Output the (X, Y) coordinate of the center of the cell containing the given text.  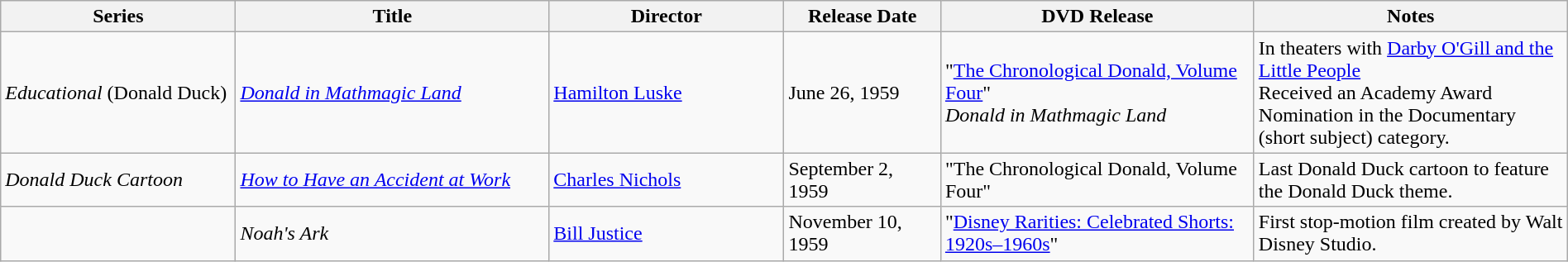
Notes (1411, 17)
"The Chronological Donald, Volume Four" (1097, 180)
DVD Release (1097, 17)
How to Have an Accident at Work (392, 180)
June 26, 1959 (862, 93)
First stop-motion film created by Walt Disney Studio. (1411, 233)
Release Date (862, 17)
Last Donald Duck cartoon to feature the Donald Duck theme. (1411, 180)
Noah's Ark (392, 233)
"Disney Rarities: Celebrated Shorts: 1920s–1960s" (1097, 233)
Educational (Donald Duck) (118, 93)
Series (118, 17)
Charles Nichols (667, 180)
Donald in Mathmagic Land (392, 93)
Director (667, 17)
November 10, 1959 (862, 233)
"The Chronological Donald, Volume Four"Donald in Mathmagic Land (1097, 93)
Hamilton Luske (667, 93)
Donald Duck Cartoon (118, 180)
Title (392, 17)
September 2, 1959 (862, 180)
Bill Justice (667, 233)
In theaters with Darby O'Gill and the Little PeopleReceived an Academy Award Nomination in the Documentary (short subject) category. (1411, 93)
